Return the (x, y) coordinate for the center point of the cell that contains the specified text.  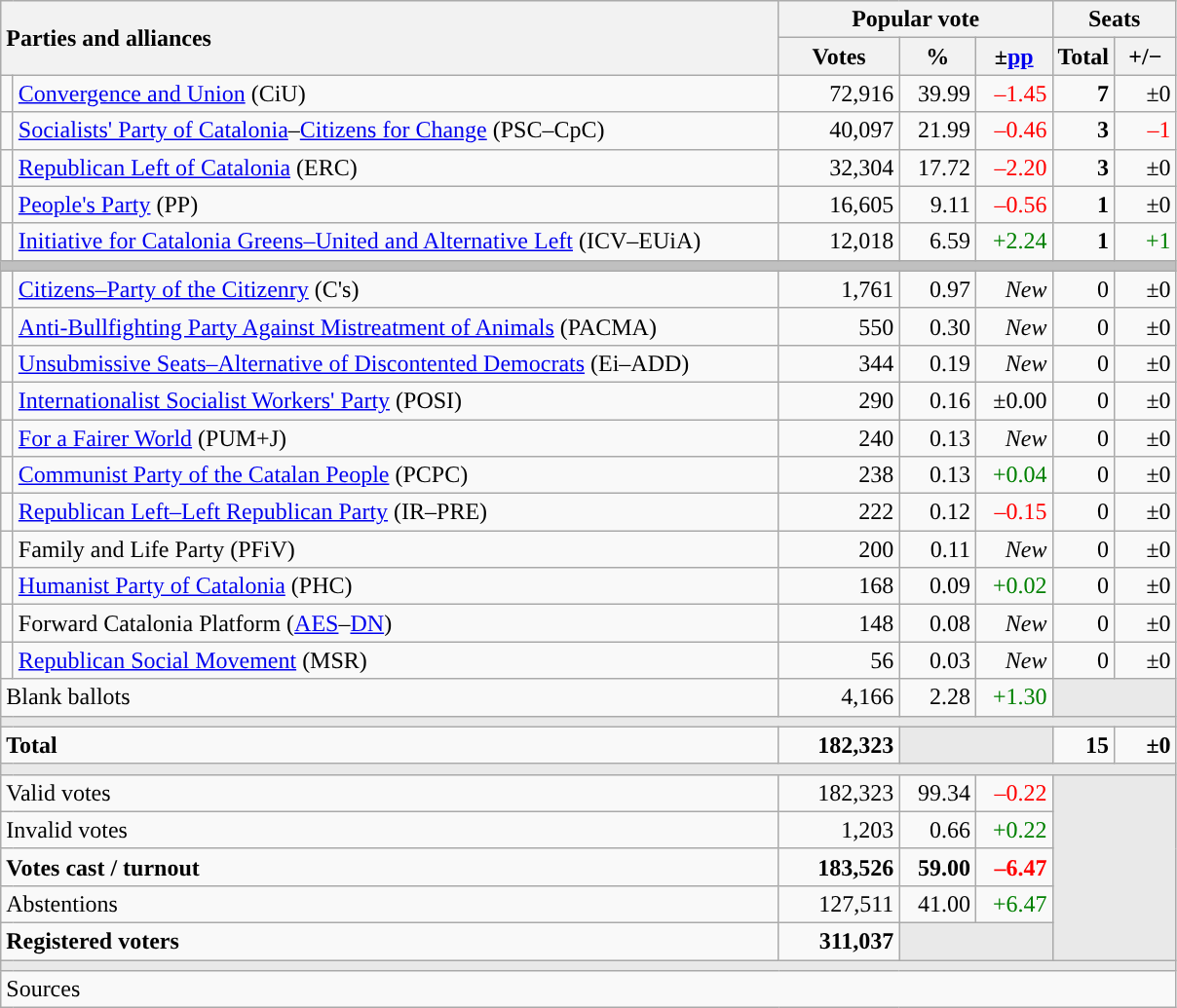
–1 (1146, 131)
–0.15 (1013, 512)
Registered voters (390, 941)
0.19 (937, 363)
Abstentions (390, 904)
0.09 (937, 586)
+0.02 (1013, 586)
168 (839, 586)
Citizens–Party of the Citizenry (C's) (396, 289)
21.99 (937, 131)
9.11 (937, 205)
0.12 (937, 512)
222 (839, 512)
Socialists' Party of Catalonia–Citizens for Change (PSC–CpC) (396, 131)
Blank ballots (390, 697)
17.72 (937, 168)
344 (839, 363)
56 (839, 660)
+0.22 (1013, 830)
99.34 (937, 793)
183,526 (839, 867)
40,097 (839, 131)
200 (839, 549)
–0.22 (1013, 793)
Popular vote (916, 19)
59.00 (937, 867)
6.59 (937, 242)
±pp (1013, 56)
72,916 (839, 93)
Convergence and Union (CiU) (396, 93)
Invalid votes (390, 830)
–6.47 (1013, 867)
Votes cast / turnout (390, 867)
Family and Life Party (PFiV) (396, 549)
41.00 (937, 904)
–1.45 (1013, 93)
+1 (1146, 242)
2.28 (937, 697)
1,203 (839, 830)
+6.47 (1013, 904)
4,166 (839, 697)
+1.30 (1013, 697)
0.16 (937, 400)
7 (1083, 93)
Communist Party of the Catalan People (PCPC) (396, 475)
Seats (1115, 19)
% (937, 56)
148 (839, 623)
12,018 (839, 242)
15 (1083, 745)
+/− (1146, 56)
Republican Social Movement (MSR) (396, 660)
Forward Catalonia Platform (AES–DN) (396, 623)
±0.00 (1013, 400)
240 (839, 437)
Anti-Bullfighting Party Against Mistreatment of Animals (PACMA) (396, 326)
1,761 (839, 289)
39.99 (937, 93)
0.66 (937, 830)
–0.56 (1013, 205)
–0.46 (1013, 131)
Unsubmissive Seats–Alternative of Discontented Democrats (Ei–ADD) (396, 363)
32,304 (839, 168)
Humanist Party of Catalonia (PHC) (396, 586)
–2.20 (1013, 168)
+0.04 (1013, 475)
Sources (588, 989)
16,605 (839, 205)
0.08 (937, 623)
+2.24 (1013, 242)
Parties and alliances (390, 38)
0.03 (937, 660)
Republican Left–Left Republican Party (IR–PRE) (396, 512)
For a Fairer World (PUM+J) (396, 437)
550 (839, 326)
Republican Left of Catalonia (ERC) (396, 168)
Votes (839, 56)
Internationalist Socialist Workers' Party (POSI) (396, 400)
0.97 (937, 289)
0.30 (937, 326)
0.11 (937, 549)
Initiative for Catalonia Greens–United and Alternative Left (ICV–EUiA) (396, 242)
311,037 (839, 941)
Valid votes (390, 793)
290 (839, 400)
238 (839, 475)
People's Party (PP) (396, 205)
127,511 (839, 904)
